Output the [X, Y] coordinate of the center of the cell containing the given text.  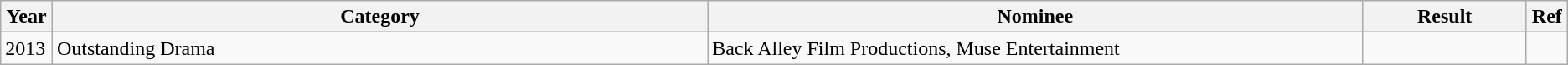
Result [1445, 17]
Ref [1546, 17]
Year [27, 17]
Nominee [1035, 17]
Back Alley Film Productions, Muse Entertainment [1035, 48]
2013 [27, 48]
Category [379, 17]
Outstanding Drama [379, 48]
